Determine the [X, Y] coordinate at the center of the cell enclosing the given text.  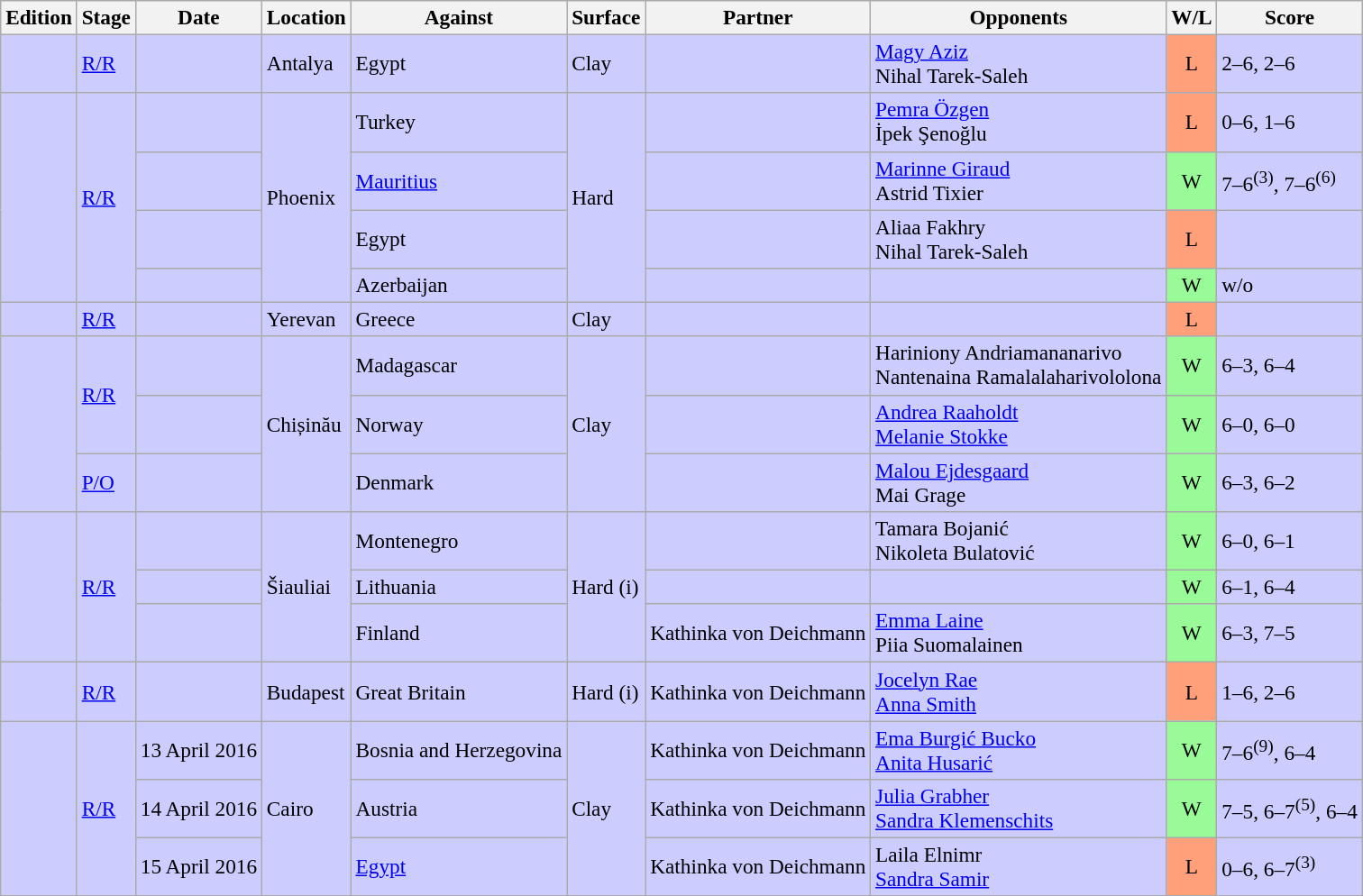
Phoenix [306, 197]
6–1, 6–4 [1289, 587]
Pemra Özgen İpek Şenoğlu [1019, 123]
Julia Grabher Sandra Klemenschits [1019, 808]
Malou Ejdesgaard Mai Grage [1019, 481]
7–6(9), 6–4 [1289, 750]
6–3, 7–5 [1289, 633]
Opponents [1019, 17]
Andrea Raaholdt Melanie Stokke [1019, 424]
Edition [40, 17]
Partner [758, 17]
Austria [459, 808]
Score [1289, 17]
W/L [1192, 17]
Greece [459, 319]
Magy Aziz Nihal Tarek-Saleh [1019, 63]
15 April 2016 [198, 867]
Mauritius [459, 180]
Cairo [306, 808]
Lithuania [459, 587]
6–3, 6–2 [1289, 481]
Jocelyn Rae Anna Smith [1019, 690]
Aliaa Fakhry Nihal Tarek-Saleh [1019, 238]
Šiauliai [306, 586]
6–0, 6–1 [1289, 541]
Stage [106, 17]
Great Britain [459, 690]
P/O [106, 481]
Norway [459, 424]
Hariniony Andriamananarivo Nantenaina Ramalalaharivololona [1019, 366]
Budapest [306, 690]
Ema Burgić Bucko Anita Husarić [1019, 750]
Tamara Bojanić Nikoleta Bulatović [1019, 541]
13 April 2016 [198, 750]
Laila Elnimr Sandra Samir [1019, 867]
14 April 2016 [198, 808]
Montenegro [459, 541]
Madagascar [459, 366]
Antalya [306, 63]
Azerbaijan [459, 285]
Hard [606, 197]
6–3, 6–4 [1289, 366]
2–6, 2–6 [1289, 63]
Surface [606, 17]
Location [306, 17]
Denmark [459, 481]
Yerevan [306, 319]
Against [459, 17]
1–6, 2–6 [1289, 690]
0–6, 1–6 [1289, 123]
Chișinău [306, 424]
Date [198, 17]
Turkey [459, 123]
Emma Laine Piia Suomalainen [1019, 633]
w/o [1289, 285]
Finland [459, 633]
7–5, 6–7(5), 6–4 [1289, 808]
6–0, 6–0 [1289, 424]
7–6(3), 7–6(6) [1289, 180]
Bosnia and Herzegovina [459, 750]
Marinne Giraud Astrid Tixier [1019, 180]
0–6, 6–7(3) [1289, 867]
